Pinpoint the cell where the given text exists, returning its [X, Y] midpoint coordinate. 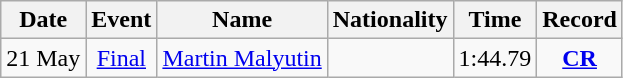
Name [242, 20]
Time [495, 20]
Final [122, 58]
CR [580, 58]
Martin Malyutin [242, 58]
Event [122, 20]
21 May [44, 58]
Nationality [390, 20]
Record [580, 20]
Date [44, 20]
1:44.79 [495, 58]
